Return the (x, y) coordinate for the center point of the cell that contains the specified text.  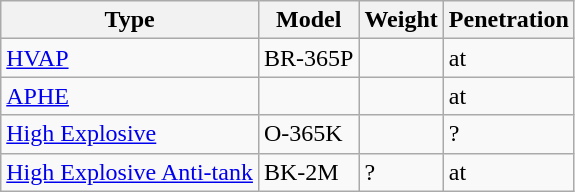
Weight (401, 20)
High Explosive Anti-tank (130, 172)
Penetration (508, 20)
High Explosive (130, 134)
BK-2M (308, 172)
APHE (130, 96)
Model (308, 20)
O-365K (308, 134)
Type (130, 20)
HVAP (130, 58)
BR-365P (308, 58)
